Search for the cell housing the specified text and yield its (x, y) center coordinate. 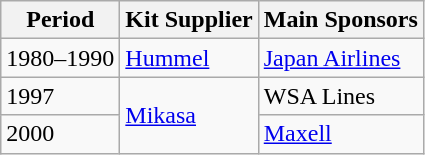
WSA Lines (340, 96)
Mikasa (189, 115)
1997 (60, 96)
Maxell (340, 134)
2000 (60, 134)
Kit Supplier (189, 20)
Period (60, 20)
Hummel (189, 58)
Main Sponsors (340, 20)
Japan Airlines (340, 58)
1980–1990 (60, 58)
